Extract the (x, y) coordinate from the center of the cell holding the provided text.  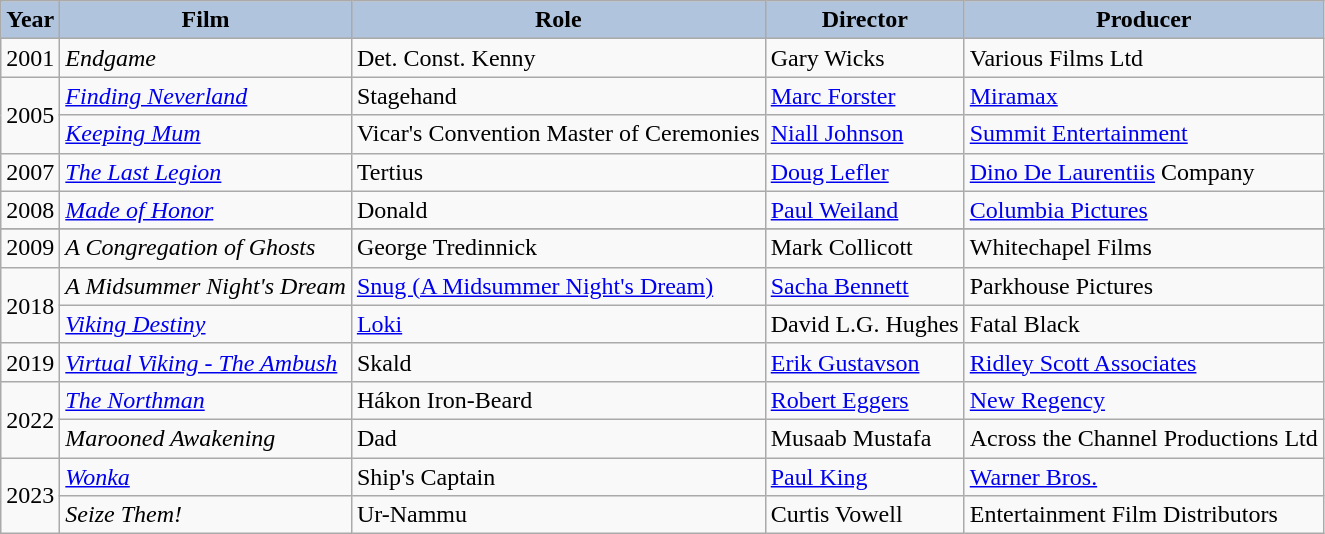
The Last Legion (206, 172)
2009 (30, 248)
2005 (30, 115)
Ship's Captain (558, 477)
Made of Honor (206, 210)
Warner Bros. (1144, 477)
Various Films Ltd (1144, 58)
Virtual Viking - The Ambush (206, 362)
Marooned Awakening (206, 438)
Robert Eggers (864, 400)
A Congregation of Ghosts (206, 248)
Dad (558, 438)
2001 (30, 58)
Tertius (558, 172)
2008 (30, 210)
2023 (30, 496)
Columbia Pictures (1144, 210)
Sacha Bennett (864, 286)
Skald (558, 362)
A Midsummer Night's Dream (206, 286)
Stagehand (558, 96)
2022 (30, 419)
Summit Entertainment (1144, 134)
Finding Neverland (206, 96)
Wonka (206, 477)
Whitechapel Films (1144, 248)
Erik Gustavson (864, 362)
Year (30, 20)
Doug Lefler (864, 172)
Niall Johnson (864, 134)
Paul Weiland (864, 210)
Keeping Mum (206, 134)
Loki (558, 324)
Donald (558, 210)
Mark Collicott (864, 248)
Paul King (864, 477)
Snug (A Midsummer Night's Dream) (558, 286)
George Tredinnick (558, 248)
Miramax (1144, 96)
Producer (1144, 20)
Musaab Mustafa (864, 438)
Across the Channel Productions Ltd (1144, 438)
Seize Them! (206, 515)
2019 (30, 362)
David L.G. Hughes (864, 324)
Viking Destiny (206, 324)
Ur-Nammu (558, 515)
Endgame (206, 58)
Gary Wicks (864, 58)
Role (558, 20)
Curtis Vowell (864, 515)
Marc Forster (864, 96)
Det. Const. Kenny (558, 58)
Director (864, 20)
Hákon Iron-Beard (558, 400)
Ridley Scott Associates (1144, 362)
Fatal Black (1144, 324)
Vicar's Convention Master of Ceremonies (558, 134)
2007 (30, 172)
The Northman (206, 400)
Parkhouse Pictures (1144, 286)
New Regency (1144, 400)
Film (206, 20)
Entertainment Film Distributors (1144, 515)
Dino De Laurentiis Company (1144, 172)
2018 (30, 305)
